Scan for the cell matching the given text and deliver its (X, Y) coordinate at center. 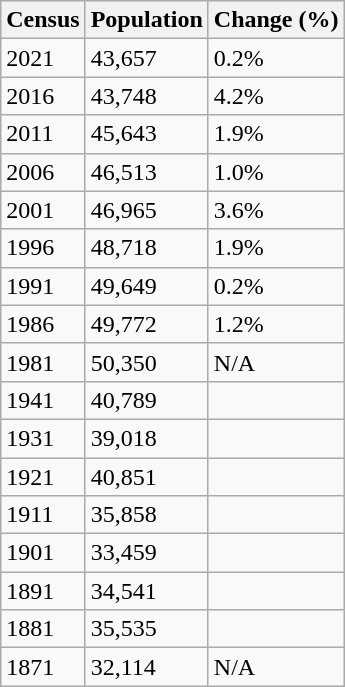
48,718 (146, 248)
1981 (43, 362)
Population (146, 20)
1.2% (276, 324)
2011 (43, 134)
46,965 (146, 210)
1871 (43, 667)
1901 (43, 553)
35,535 (146, 629)
1991 (43, 286)
2016 (43, 96)
1.0% (276, 172)
1986 (43, 324)
3.6% (276, 210)
40,789 (146, 400)
40,851 (146, 477)
49,649 (146, 286)
49,772 (146, 324)
43,748 (146, 96)
1996 (43, 248)
2001 (43, 210)
1911 (43, 515)
43,657 (146, 58)
1931 (43, 438)
1891 (43, 591)
Census (43, 20)
39,018 (146, 438)
45,643 (146, 134)
32,114 (146, 667)
1881 (43, 629)
50,350 (146, 362)
Change (%) (276, 20)
33,459 (146, 553)
1941 (43, 400)
46,513 (146, 172)
2006 (43, 172)
2021 (43, 58)
1921 (43, 477)
34,541 (146, 591)
35,858 (146, 515)
4.2% (276, 96)
